Determine the (x, y) coordinate at the center of the cell enclosing the given text.  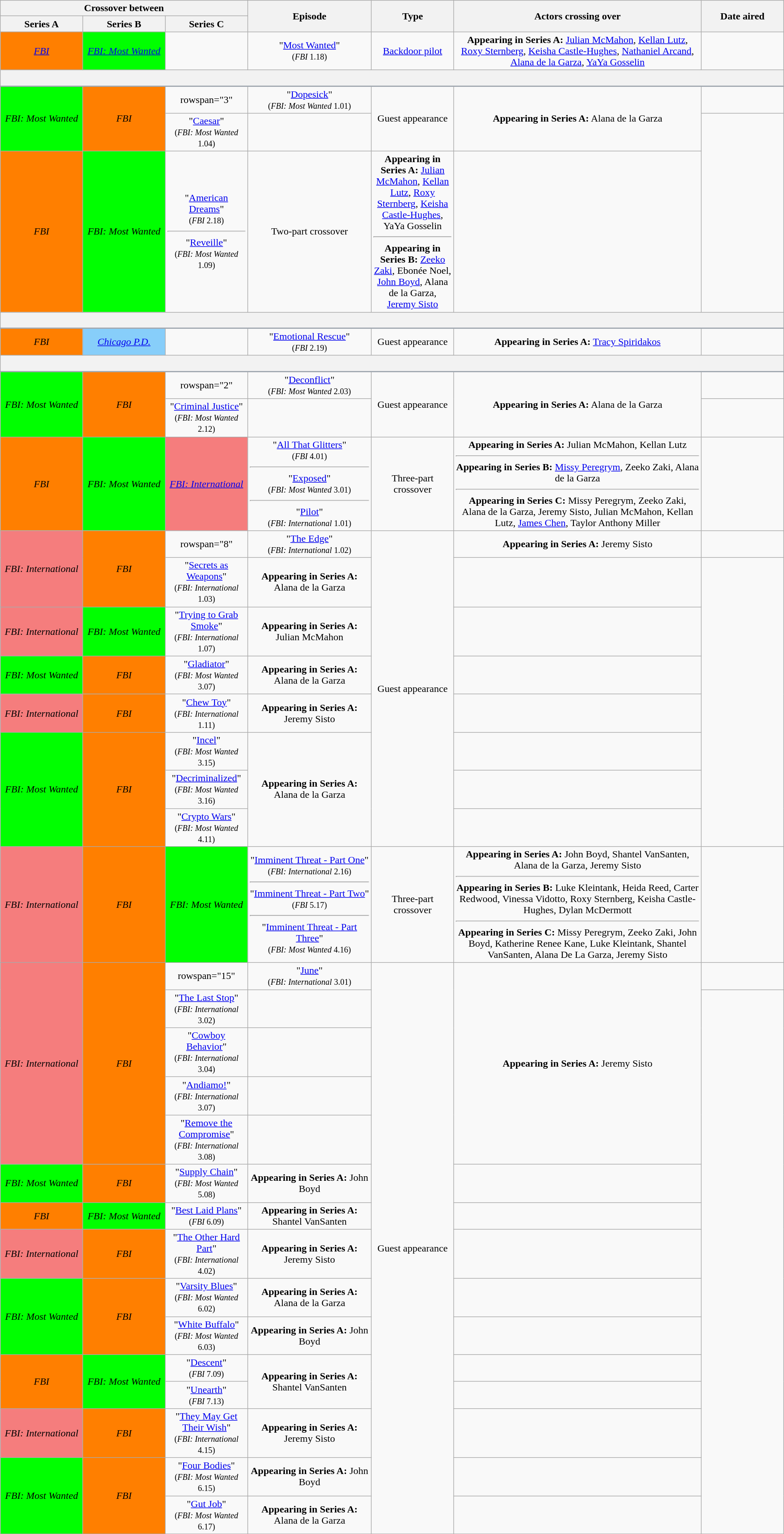
"Chew Toy"(FBI: International 1.11) (207, 713)
Backdoor pilot (413, 51)
"Imminent Threat - Part One"(FBI: International 2.16)"Imminent Threat - Part Two"(FBI 5.17)"Imminent Threat - Part Three"(FBI: Most Wanted 4.16) (309, 905)
"Secrets as Weapons"(FBI: International 1.03) (207, 582)
Type (413, 16)
rowspan="15" (207, 976)
Chicago P.D. (124, 342)
"Decriminalized"(FBI: Most Wanted 3.16) (207, 789)
"Varsity Blues"(FBI: Most Wanted 6.02) (207, 1297)
"Gut Job"(FBI: Most Wanted 6.17) (207, 1515)
"The Edge"(FBI: International 1.02) (309, 544)
Series C (207, 24)
rowspan="8" (207, 544)
"Best Laid Plans"(FBI 6.09) (207, 1216)
"Supply Chain"(FBI: Most Wanted 5.08) (207, 1183)
rowspan="3" (207, 100)
"Incel"(FBI: Most Wanted 3.15) (207, 751)
Series A (41, 24)
"Criminal Justice"(FBI: Most Wanted 2.12) (207, 418)
"White Buffalo"(FBI: Most Wanted 6.03) (207, 1335)
Date aired (743, 16)
"American Dreams"(FBI 2.18) "Reveille"(FBI: Most Wanted 1.09) (207, 232)
"The Other Hard Part"(FBI: International 4.02) (207, 1254)
"Remove the Compromise"(FBI: International 3.08) (207, 1140)
Appearing in Series A: Julian McMahon, Kellan Lutz, Roxy Sternberg, Keisha Castle-Hughes, Nathaniel Arcand, Alana de la Garza, YaYa Gosselin (577, 51)
"Four Bodies"(FBI: Most Wanted 6.15) (207, 1477)
"Deconflict"(FBI: Most Wanted 2.03) (309, 385)
"Emotional Rescue"(FBI 2.19) (309, 342)
Series B (124, 24)
Episode (309, 16)
"All That Glitters"(FBI 4.01) "Exposed"(FBI: Most Wanted 3.01) "Pilot"(FBI: International 1.01) (309, 484)
rowspan="2" (207, 385)
Crossover between (124, 8)
"Andiamo!"(FBI: International 3.07) (207, 1096)
"Gladiator"(FBI: Most Wanted 3.07) (207, 675)
Actors crossing over (577, 16)
Two-part crossover (309, 232)
"The Last Stop"(FBI: International 3.02) (207, 1009)
"Caesar"(FBI: Most Wanted 1.04) (207, 132)
"June"(FBI: International 3.01) (309, 976)
"Dopesick"(FBI: Most Wanted 1.01) (309, 100)
"They May Get Their Wish"(FBI: International 4.15) (207, 1433)
Appearing in Series A: Tracy Spiridakos (577, 342)
"Descent"(FBI 7.09) (207, 1368)
"Unearth"(FBI 7.13) (207, 1395)
Appearing in Series A: Julian McMahon (309, 631)
"Trying to Grab Smoke"(FBI: International 1.07) (207, 631)
"Crypto Wars"(FBI: Most Wanted 4.11) (207, 827)
"Most Wanted"(FBI 1.18) (309, 51)
"Cowboy Behavior"(FBI: International 3.04) (207, 1052)
